Output the [x, y] coordinate of the center of the cell containing the given text.  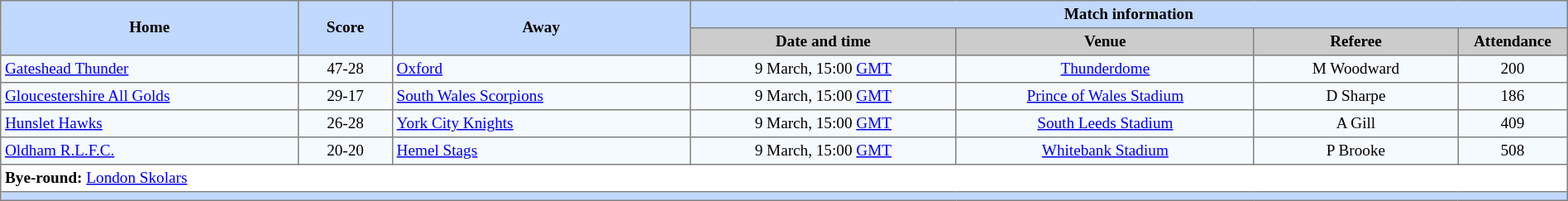
York City Knights [541, 124]
Venue [1105, 41]
South Leeds Stadium [1105, 124]
Gateshead Thunder [150, 69]
26-28 [346, 124]
200 [1513, 69]
Thunderdome [1105, 69]
508 [1513, 151]
186 [1513, 96]
20-20 [346, 151]
Attendance [1513, 41]
M Woodward [1355, 69]
South Wales Scorpions [541, 96]
47-28 [346, 69]
Oldham R.L.F.C. [150, 151]
Date and time [823, 41]
Match information [1128, 15]
Away [541, 28]
Gloucestershire All Golds [150, 96]
A Gill [1355, 124]
Prince of Wales Stadium [1105, 96]
P Brooke [1355, 151]
Home [150, 28]
Referee [1355, 41]
D Sharpe [1355, 96]
Oxford [541, 69]
409 [1513, 124]
Hunslet Hawks [150, 124]
29-17 [346, 96]
Whitebank Stadium [1105, 151]
Hemel Stags [541, 151]
Bye-round: London Skolars [784, 179]
Score [346, 28]
